Pinpoint the cell where the given text exists, returning its (x, y) midpoint coordinate. 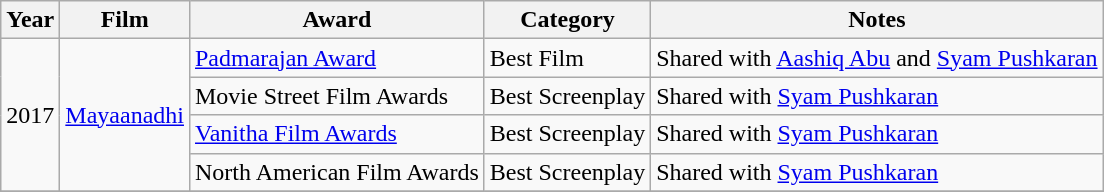
Award (336, 20)
2017 (30, 115)
Year (30, 20)
Notes (877, 20)
Padmarajan Award (336, 58)
Movie Street Film Awards (336, 96)
Category (567, 20)
North American Film Awards (336, 172)
Vanitha Film Awards (336, 134)
Best Film (567, 58)
Shared with Aashiq Abu and Syam Pushkaran (877, 58)
Film (125, 20)
Mayaanadhi (125, 115)
